Output the (X, Y) coordinate of the center of the cell containing the given text.  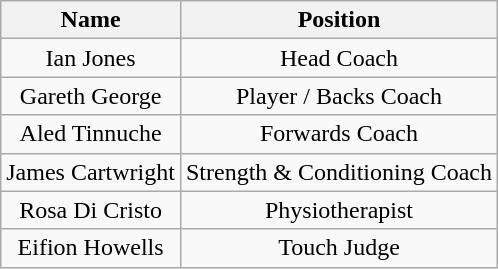
Player / Backs Coach (338, 96)
Strength & Conditioning Coach (338, 172)
Forwards Coach (338, 134)
Name (91, 20)
Head Coach (338, 58)
Ian Jones (91, 58)
Aled Tinnuche (91, 134)
Physiotherapist (338, 210)
Gareth George (91, 96)
Eifion Howells (91, 248)
Position (338, 20)
Rosa Di Cristo (91, 210)
Touch Judge (338, 248)
James Cartwright (91, 172)
